Identify which cell holds the provided text, then report its [X, Y] central coordinate. 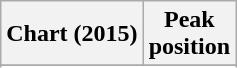
Peak position [189, 34]
Chart (2015) [72, 34]
